Extract the (x, y) coordinate from the center of the cell holding the provided text.  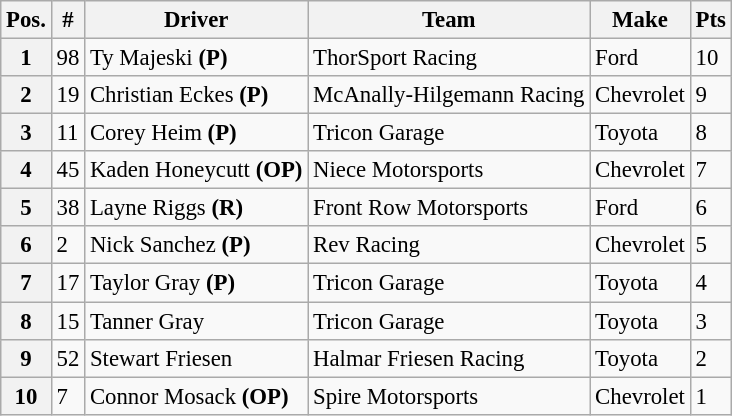
Driver (196, 20)
15 (68, 321)
Corey Heim (P) (196, 133)
38 (68, 208)
Connor Mosack (OP) (196, 396)
ThorSport Racing (449, 58)
17 (68, 283)
Front Row Motorsports (449, 208)
Pos. (26, 20)
Stewart Friesen (196, 358)
Team (449, 20)
45 (68, 170)
# (68, 20)
11 (68, 133)
Rev Racing (449, 245)
52 (68, 358)
Spire Motorsports (449, 396)
Taylor Gray (P) (196, 283)
Niece Motorsports (449, 170)
98 (68, 58)
Layne Riggs (R) (196, 208)
Tanner Gray (196, 321)
Pts (710, 20)
Kaden Honeycutt (OP) (196, 170)
Make (640, 20)
Christian Eckes (P) (196, 95)
Ty Majeski (P) (196, 58)
McAnally-Hilgemann Racing (449, 95)
Halmar Friesen Racing (449, 358)
19 (68, 95)
Nick Sanchez (P) (196, 245)
